Pinpoint the cell where the given text exists, returning its (X, Y) midpoint coordinate. 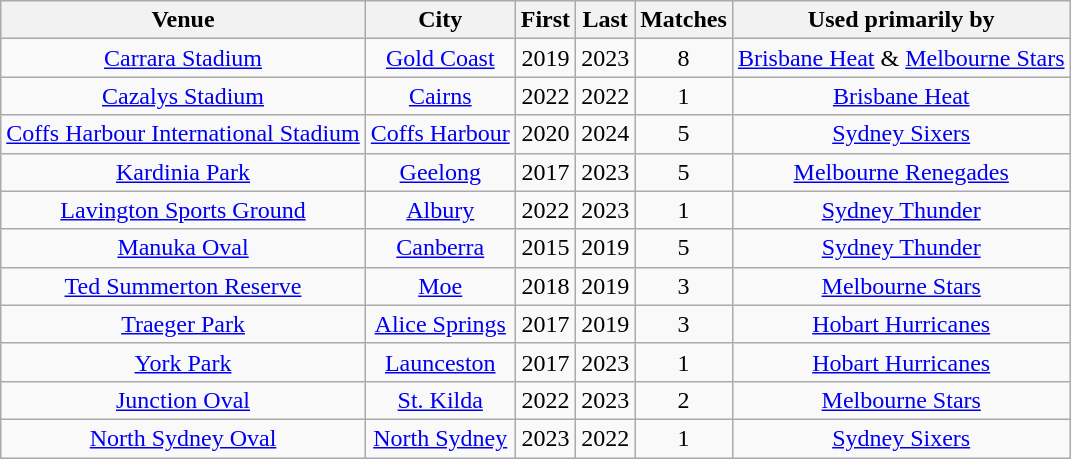
Moe (440, 286)
Brisbane Heat (901, 96)
Cazalys Stadium (184, 96)
Coffs Harbour International Stadium (184, 134)
Traeger Park (184, 324)
North Sydney Oval (184, 438)
Manuka Oval (184, 248)
Gold Coast (440, 58)
Lavington Sports Ground (184, 210)
North Sydney (440, 438)
Kardinia Park (184, 172)
Geelong (440, 172)
Launceston (440, 362)
Alice Springs (440, 324)
2020 (545, 134)
City (440, 20)
St. Kilda (440, 400)
Used primarily by (901, 20)
2015 (545, 248)
Melbourne Renegades (901, 172)
Venue (184, 20)
Carrara Stadium (184, 58)
2024 (606, 134)
Canberra (440, 248)
Last (606, 20)
8 (684, 58)
Junction Oval (184, 400)
Matches (684, 20)
First (545, 20)
Ted Summerton Reserve (184, 286)
Coffs Harbour (440, 134)
2018 (545, 286)
Cairns (440, 96)
Brisbane Heat & Melbourne Stars (901, 58)
Albury (440, 210)
York Park (184, 362)
2 (684, 400)
